Identify which cell holds the provided text, then report its (x, y) central coordinate. 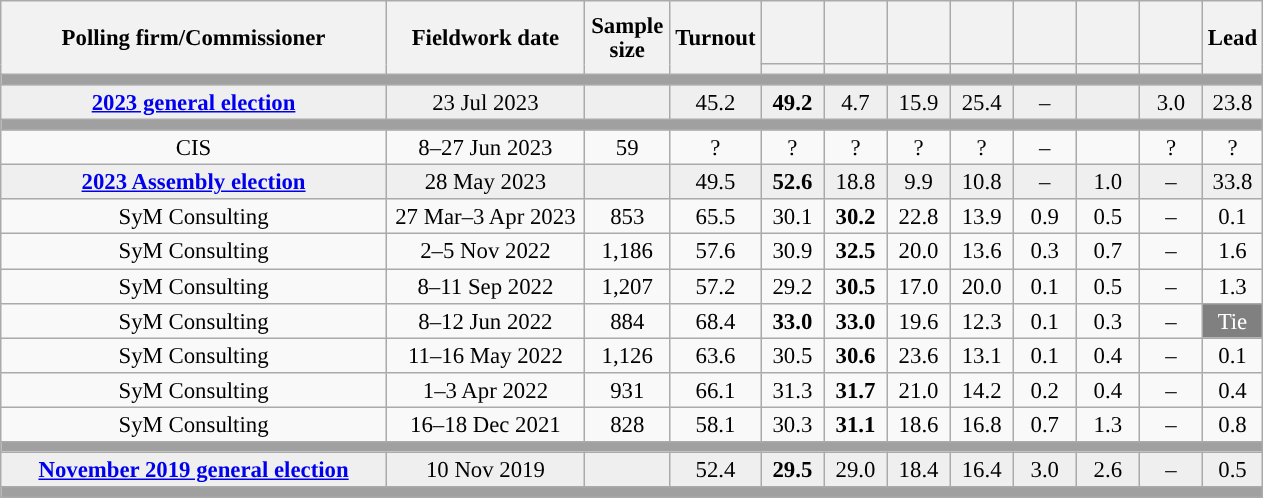
10.8 (982, 182)
23.6 (918, 356)
45.2 (716, 102)
14.2 (982, 390)
25.4 (982, 102)
13.6 (982, 252)
10 Nov 2019 (485, 470)
27 Mar–3 Apr 2023 (485, 218)
11–16 May 2022 (485, 356)
2023 Assembly election (194, 182)
66.1 (716, 390)
Lead (1232, 38)
19.6 (918, 320)
30.2 (856, 218)
68.4 (716, 320)
23 Jul 2023 (485, 102)
29.0 (856, 470)
1.6 (1232, 252)
49.2 (792, 102)
2.6 (1108, 470)
58.1 (716, 424)
1,186 (627, 252)
29.2 (792, 286)
57.2 (716, 286)
Fieldwork date (485, 38)
13.1 (982, 356)
15.9 (918, 102)
931 (627, 390)
63.6 (716, 356)
18.8 (856, 182)
1,126 (627, 356)
57.6 (716, 252)
Tie (1232, 320)
17.0 (918, 286)
30.3 (792, 424)
828 (627, 424)
28 May 2023 (485, 182)
32.5 (856, 252)
13.9 (982, 218)
CIS (194, 148)
59 (627, 148)
0.8 (1232, 424)
8–12 Jun 2022 (485, 320)
9.9 (918, 182)
0.2 (1044, 390)
2023 general election (194, 102)
16.8 (982, 424)
8–11 Sep 2022 (485, 286)
2–5 Nov 2022 (485, 252)
21.0 (918, 390)
4.7 (856, 102)
853 (627, 218)
8–27 Jun 2023 (485, 148)
1,207 (627, 286)
Polling firm/Commissioner (194, 38)
0.9 (1044, 218)
12.3 (982, 320)
29.5 (792, 470)
31.7 (856, 390)
30.9 (792, 252)
52.4 (716, 470)
November 2019 general election (194, 470)
16.4 (982, 470)
31.1 (856, 424)
18.4 (918, 470)
1–3 Apr 2022 (485, 390)
1.0 (1108, 182)
30.1 (792, 218)
30.6 (856, 356)
33.8 (1232, 182)
16–18 Dec 2021 (485, 424)
884 (627, 320)
18.6 (918, 424)
23.8 (1232, 102)
Sample size (627, 38)
31.3 (792, 390)
Turnout (716, 38)
49.5 (716, 182)
52.6 (792, 182)
22.8 (918, 218)
65.5 (716, 218)
